From the cell containing the given text, extract its center point as [X, Y] coordinate. 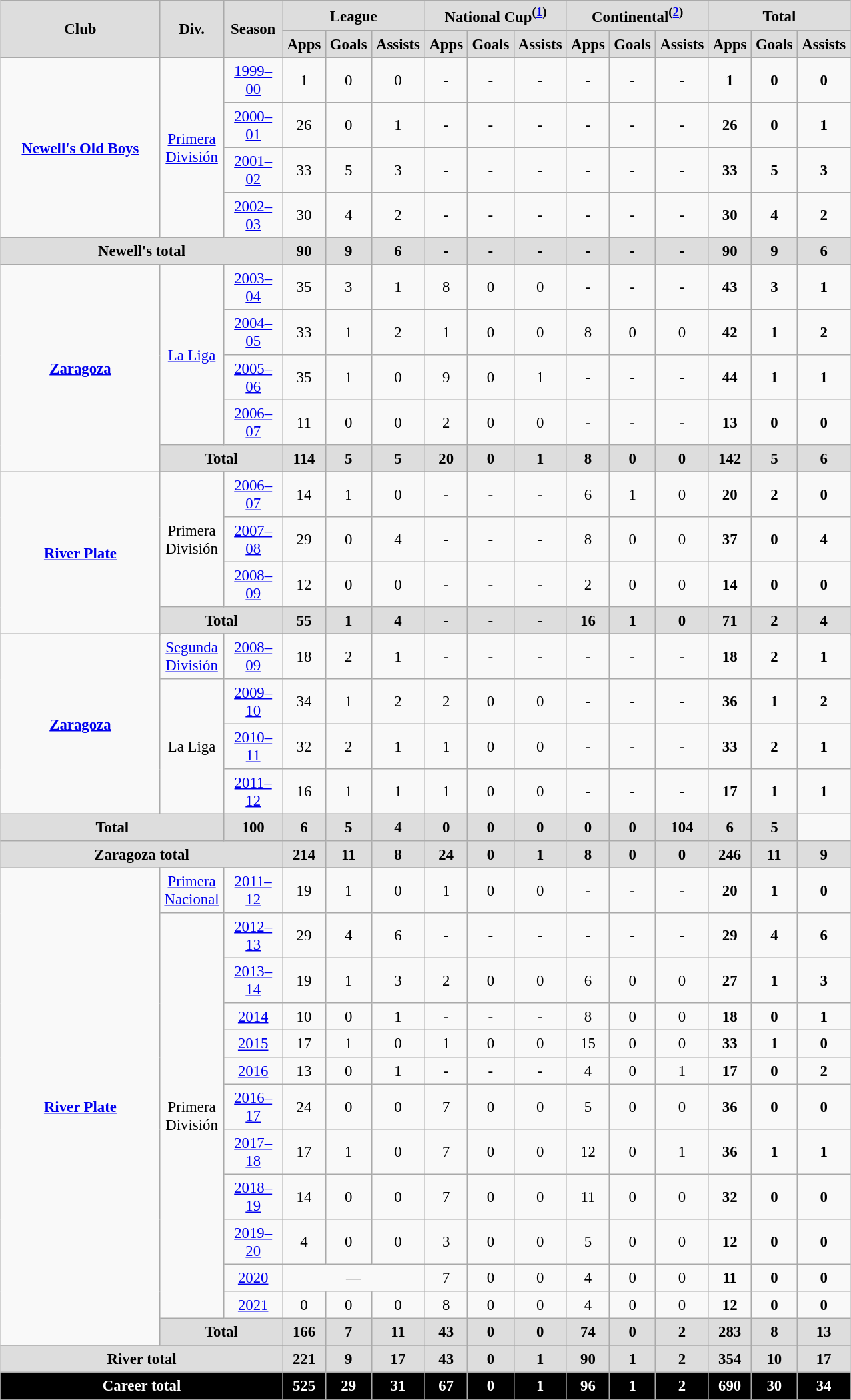
2015 [253, 1043]
2009–10 [253, 702]
National Cup(1) [496, 16]
Season [253, 29]
2005–06 [253, 378]
114 [304, 458]
2007–08 [253, 540]
2003–04 [253, 287]
100 [253, 827]
27 [730, 980]
2010–11 [253, 746]
Continental(2) [638, 16]
166 [304, 1331]
2014 [253, 1016]
League [353, 16]
2013–14 [253, 980]
214 [304, 854]
1999–00 [253, 80]
74 [588, 1331]
2018–19 [253, 1197]
Div. [192, 29]
2020 [253, 1277]
67 [446, 1385]
2019–20 [253, 1242]
Primera Nacional [192, 890]
44 [730, 378]
2001–02 [253, 170]
142 [730, 458]
71 [730, 620]
246 [730, 854]
Segunda División [192, 656]
525 [304, 1385]
354 [730, 1359]
221 [304, 1359]
Zaragoza total [141, 854]
283 [730, 1331]
2016–17 [253, 1107]
31 [397, 1385]
River total [141, 1359]
104 [682, 827]
— [353, 1277]
Newell's total [141, 251]
96 [588, 1385]
2004–05 [253, 332]
2016 [253, 1071]
Club [80, 29]
2017–18 [253, 1152]
2012–13 [253, 936]
2002–03 [253, 215]
2021 [253, 1305]
2000–01 [253, 125]
42 [730, 332]
15 [588, 1043]
37 [730, 540]
55 [304, 620]
690 [730, 1385]
Career total [141, 1385]
Newell's Old Boys [80, 147]
